Detect which cell encompasses the target text, then output its (X, Y) center coordinate. 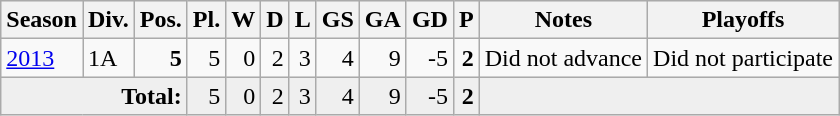
Did not participate (744, 58)
Season (42, 20)
GS (338, 20)
2013 (42, 58)
Did not advance (563, 58)
Total: (94, 96)
GD (430, 20)
GA (382, 20)
L (302, 20)
Pl. (206, 20)
D (275, 20)
Notes (563, 20)
W (244, 20)
Pos. (160, 20)
Div. (108, 20)
Playoffs (744, 20)
1A (108, 58)
P (466, 20)
